Pinpoint the cell where the given text exists, returning its [X, Y] midpoint coordinate. 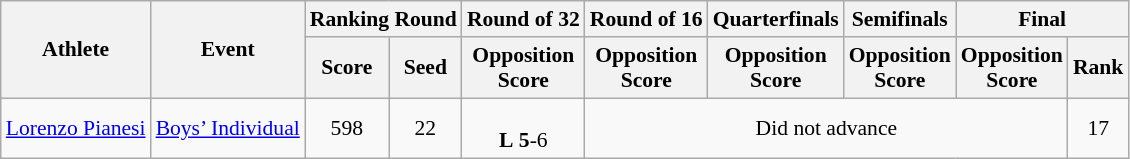
Score [347, 68]
Ranking Round [384, 19]
598 [347, 128]
17 [1098, 128]
Rank [1098, 68]
Round of 32 [524, 19]
L 5-6 [524, 128]
Boys’ Individual [228, 128]
Event [228, 50]
Seed [426, 68]
Semifinals [900, 19]
Did not advance [826, 128]
Final [1042, 19]
Quarterfinals [776, 19]
Round of 16 [646, 19]
Athlete [76, 50]
22 [426, 128]
Lorenzo Pianesi [76, 128]
